Extract the [x, y] coordinate from the center of the cell holding the provided text.  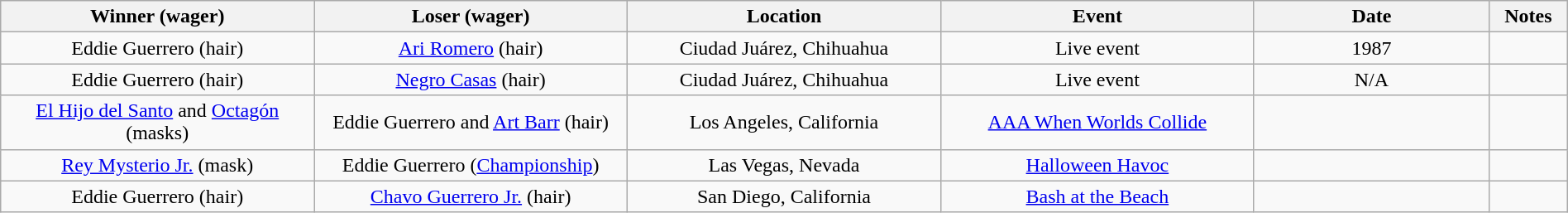
Event [1097, 17]
Eddie Guerrero (Championship) [471, 165]
El Hijo del Santo and Octagón (masks) [157, 123]
Bash at the Beach [1097, 196]
Date [1371, 17]
AAA When Worlds Collide [1097, 123]
Rey Mysterio Jr. (mask) [157, 165]
N/A [1371, 80]
Winner (wager) [157, 17]
Los Angeles, California [784, 123]
Chavo Guerrero Jr. (hair) [471, 196]
Las Vegas, Nevada [784, 165]
Notes [1528, 17]
1987 [1371, 48]
Loser (wager) [471, 17]
Location [784, 17]
Halloween Havoc [1097, 165]
Eddie Guerrero and Art Barr (hair) [471, 123]
Ari Romero (hair) [471, 48]
San Diego, California [784, 196]
Negro Casas (hair) [471, 80]
